For the text-containing cell, return its midpoint in (X, Y) coordinate format. 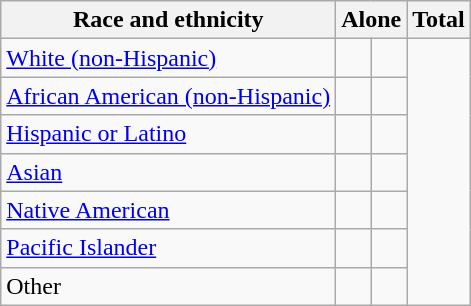
Total (439, 20)
Pacific Islander (168, 248)
Native American (168, 210)
Alone (372, 20)
African American (non-Hispanic) (168, 96)
Asian (168, 172)
White (non-Hispanic) (168, 58)
Other (168, 286)
Hispanic or Latino (168, 134)
Race and ethnicity (168, 20)
